Search for the cell housing the specified text and yield its [X, Y] center coordinate. 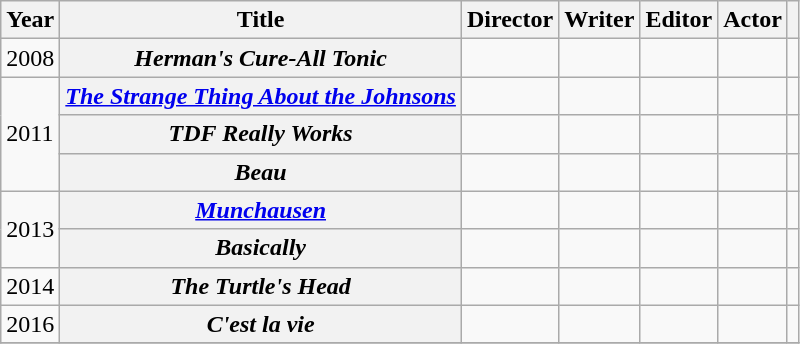
Herman's Cure-All Tonic [261, 58]
C'est la vie [261, 324]
The Strange Thing About the Johnsons [261, 96]
The Turtle's Head [261, 286]
TDF Really Works [261, 134]
2011 [30, 134]
Actor [753, 20]
Writer [600, 20]
2014 [30, 286]
2016 [30, 324]
Basically [261, 248]
Editor [679, 20]
Beau [261, 172]
Title [261, 20]
Year [30, 20]
Director [510, 20]
2008 [30, 58]
2013 [30, 229]
Munchausen [261, 210]
